Detect which cell encompasses the target text, then output its (X, Y) center coordinate. 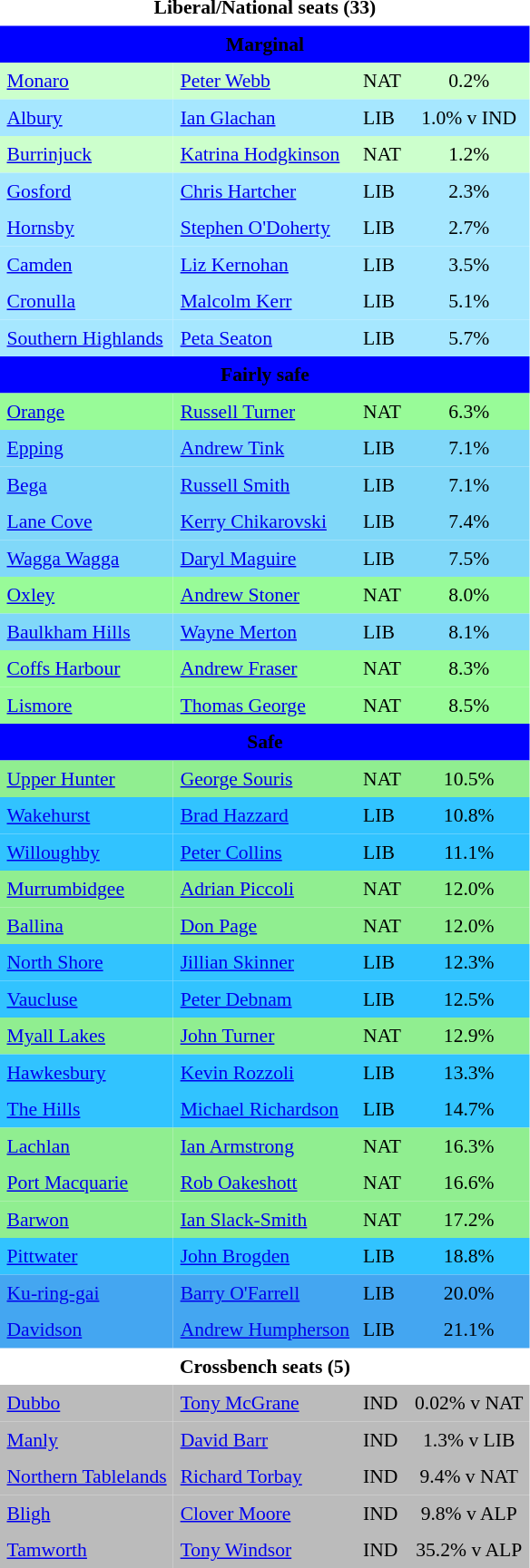
Lismore (87, 705)
12.5% (469, 998)
Willoughby (87, 852)
Tony McGrane (265, 1403)
13.3% (469, 1072)
Andrew Stoner (265, 595)
Russell Turner (265, 411)
Barwon (87, 1219)
1.0% v IND (469, 117)
5.7% (469, 337)
Thomas George (265, 705)
17.2% (469, 1219)
Barry O'Farrell (265, 1292)
Monaro (87, 81)
Upper Hunter (87, 778)
David Barr (265, 1439)
14.7% (469, 1109)
8.1% (469, 631)
Tony Windsor (265, 1550)
Don Page (265, 925)
Kerry Chikarovski (265, 521)
8.0% (469, 595)
Cronulla (87, 301)
Safe (265, 742)
20.0% (469, 1292)
3.5% (469, 264)
Andrew Humpherson (265, 1329)
Vaucluse (87, 998)
Brad Hazzard (265, 815)
George Souris (265, 778)
Wayne Merton (265, 631)
16.3% (469, 1145)
Lane Cove (87, 521)
2.3% (469, 190)
Albury (87, 117)
Pittwater (87, 1256)
Oxley (87, 595)
Bligh (87, 1513)
Dubbo (87, 1403)
Burrinjuck (87, 154)
Epping (87, 448)
7.5% (469, 558)
10.5% (469, 778)
Bega (87, 484)
16.6% (469, 1183)
10.8% (469, 815)
0.02% v NAT (469, 1403)
Ian Glachan (265, 117)
Manly (87, 1439)
8.3% (469, 668)
Liz Kernohan (265, 264)
Clover Moore (265, 1513)
Daryl Maguire (265, 558)
Lachlan (87, 1145)
Ian Slack-Smith (265, 1219)
7.4% (469, 521)
Coffs Harbour (87, 668)
Ku-ring-gai (87, 1292)
0.2% (469, 81)
Wakehurst (87, 815)
8.5% (469, 705)
Rob Oakeshott (265, 1183)
6.3% (469, 411)
Peter Webb (265, 81)
Jillian Skinner (265, 962)
21.1% (469, 1329)
Ian Armstrong (265, 1145)
Russell Smith (265, 484)
Peta Seaton (265, 337)
Gosford (87, 190)
Myall Lakes (87, 1036)
Kevin Rozzoli (265, 1072)
Port Macquarie (87, 1183)
2.7% (469, 228)
Baulkham Hills (87, 631)
Michael Richardson (265, 1109)
Crossbench seats (5) (265, 1366)
9.8% v ALP (469, 1513)
Hornsby (87, 228)
1.3% v LIB (469, 1439)
Southern Highlands (87, 337)
12.9% (469, 1036)
Stephen O'Doherty (265, 228)
12.3% (469, 962)
John Turner (265, 1036)
John Brogden (265, 1256)
1.2% (469, 154)
35.2% v ALP (469, 1550)
Davidson (87, 1329)
North Shore (87, 962)
Adrian Piccoli (265, 889)
Wagga Wagga (87, 558)
Peter Debnam (265, 998)
Peter Collins (265, 852)
11.1% (469, 852)
Ballina (87, 925)
Marginal (265, 44)
Katrina Hodgkinson (265, 154)
Richard Torbay (265, 1476)
Murrumbidgee (87, 889)
Orange (87, 411)
Northern Tablelands (87, 1476)
9.4% v NAT (469, 1476)
5.1% (469, 301)
18.8% (469, 1256)
Fairly safe (265, 375)
Malcolm Kerr (265, 301)
Chris Hartcher (265, 190)
Hawkesbury (87, 1072)
The Hills (87, 1109)
Andrew Fraser (265, 668)
Tamworth (87, 1550)
Camden (87, 264)
Andrew Tink (265, 448)
